Return [x, y] of the center of cell containing provided text 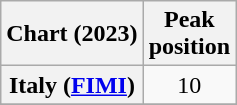
Chart (2023) [72, 34]
Peakposition [189, 34]
10 [189, 85]
Italy (FIMI) [72, 85]
